Extract the (X, Y) coordinate from the center of the cell holding the provided text.  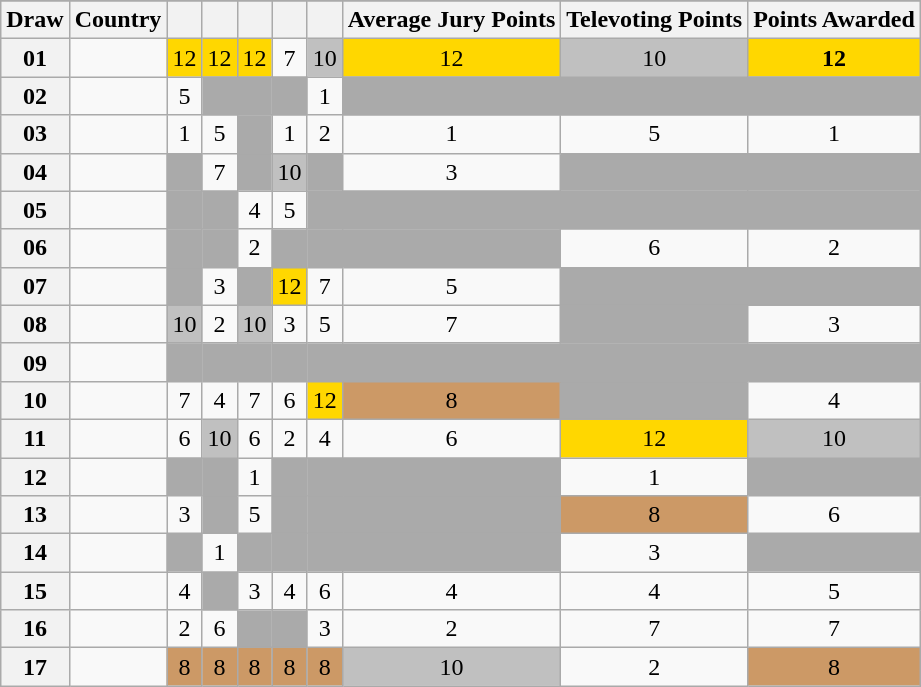
08 (35, 324)
04 (35, 172)
Points Awarded (834, 20)
14 (35, 553)
Draw (35, 20)
06 (35, 248)
Televoting Points (654, 20)
07 (35, 286)
03 (35, 134)
17 (35, 667)
16 (35, 629)
Average Jury Points (452, 20)
05 (35, 210)
02 (35, 96)
15 (35, 591)
Country (118, 20)
11 (35, 438)
13 (35, 515)
01 (35, 58)
09 (35, 362)
